Locate the cell with the specified text and output its (X, Y) center coordinate. 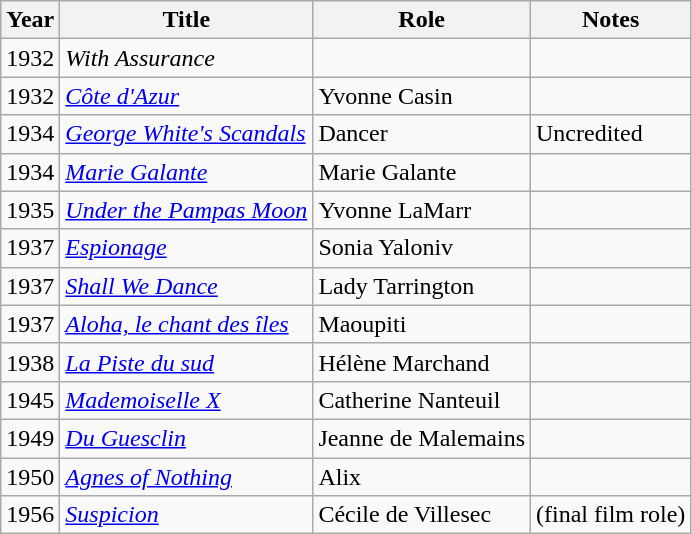
Notes (611, 20)
1935 (30, 210)
George White's Scandals (186, 134)
Maoupiti (422, 324)
With Assurance (186, 58)
Suspicion (186, 515)
Year (30, 20)
Côte d'Azur (186, 96)
Uncredited (611, 134)
Cécile de Villesec (422, 515)
Alix (422, 477)
1945 (30, 400)
1956 (30, 515)
La Piste du sud (186, 362)
1949 (30, 438)
Mademoiselle X (186, 400)
Catherine Nanteuil (422, 400)
1938 (30, 362)
Shall We Dance (186, 286)
1950 (30, 477)
Aloha, le chant des îles (186, 324)
Agnes of Nothing (186, 477)
Dancer (422, 134)
Title (186, 20)
Yvonne Casin (422, 96)
Under the Pampas Moon (186, 210)
Espionage (186, 248)
Jeanne de Malemains (422, 438)
Yvonne LaMarr (422, 210)
Lady Tarrington (422, 286)
Role (422, 20)
Sonia Yaloniv (422, 248)
Du Guesclin (186, 438)
(final film role) (611, 515)
Hélène Marchand (422, 362)
